Provide the (X, Y) coordinate of the cell's center where the given text is located.  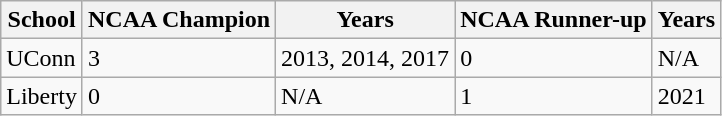
2021 (686, 96)
NCAA Champion (178, 20)
NCAA Runner-up (554, 20)
Liberty (42, 96)
School (42, 20)
2013, 2014, 2017 (366, 58)
1 (554, 96)
3 (178, 58)
UConn (42, 58)
